Search for the cell housing the specified text and yield its [X, Y] center coordinate. 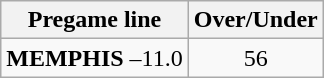
56 [256, 58]
Over/Under [256, 20]
MEMPHIS –11.0 [95, 58]
Pregame line [95, 20]
